Find where the given text appears and provide that cell's center as (X, Y) coordinate. 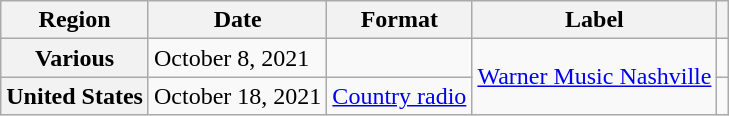
Warner Music Nashville (594, 77)
Format (400, 20)
United States (75, 96)
Region (75, 20)
October 18, 2021 (237, 96)
October 8, 2021 (237, 58)
Label (594, 20)
Date (237, 20)
Country radio (400, 96)
Various (75, 58)
